Return the (x, y) coordinate for the center point of the cell that contains the specified text.  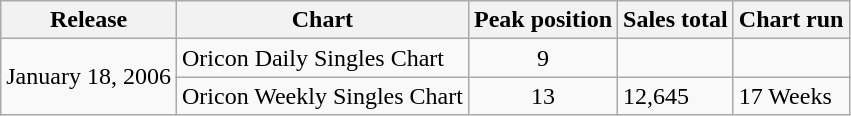
Chart (322, 20)
17 Weeks (791, 96)
Peak position (542, 20)
January 18, 2006 (89, 77)
9 (542, 58)
13 (542, 96)
Oricon Daily Singles Chart (322, 58)
Chart run (791, 20)
12,645 (676, 96)
Sales total (676, 20)
Release (89, 20)
Oricon Weekly Singles Chart (322, 96)
